Pinpoint the cell where the given text exists, returning its [X, Y] midpoint coordinate. 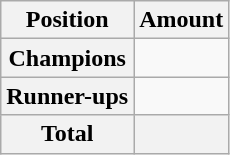
Position [68, 20]
Runner-ups [68, 96]
Champions [68, 58]
Amount [182, 20]
Total [68, 134]
